From the cell containing the given text, extract its center point as [X, Y] coordinate. 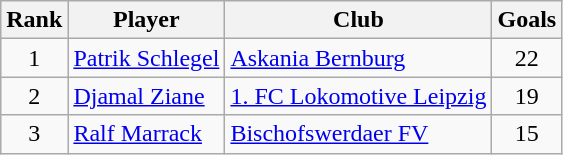
22 [527, 58]
Ralf Marrack [146, 134]
1 [34, 58]
2 [34, 96]
19 [527, 96]
3 [34, 134]
Player [146, 20]
Bischofswerdaer FV [358, 134]
Askania Bernburg [358, 58]
Club [358, 20]
Patrik Schlegel [146, 58]
15 [527, 134]
Djamal Ziane [146, 96]
1. FC Lokomotive Leipzig [358, 96]
Goals [527, 20]
Rank [34, 20]
